Pinpoint the cell where the given text exists, returning its (x, y) midpoint coordinate. 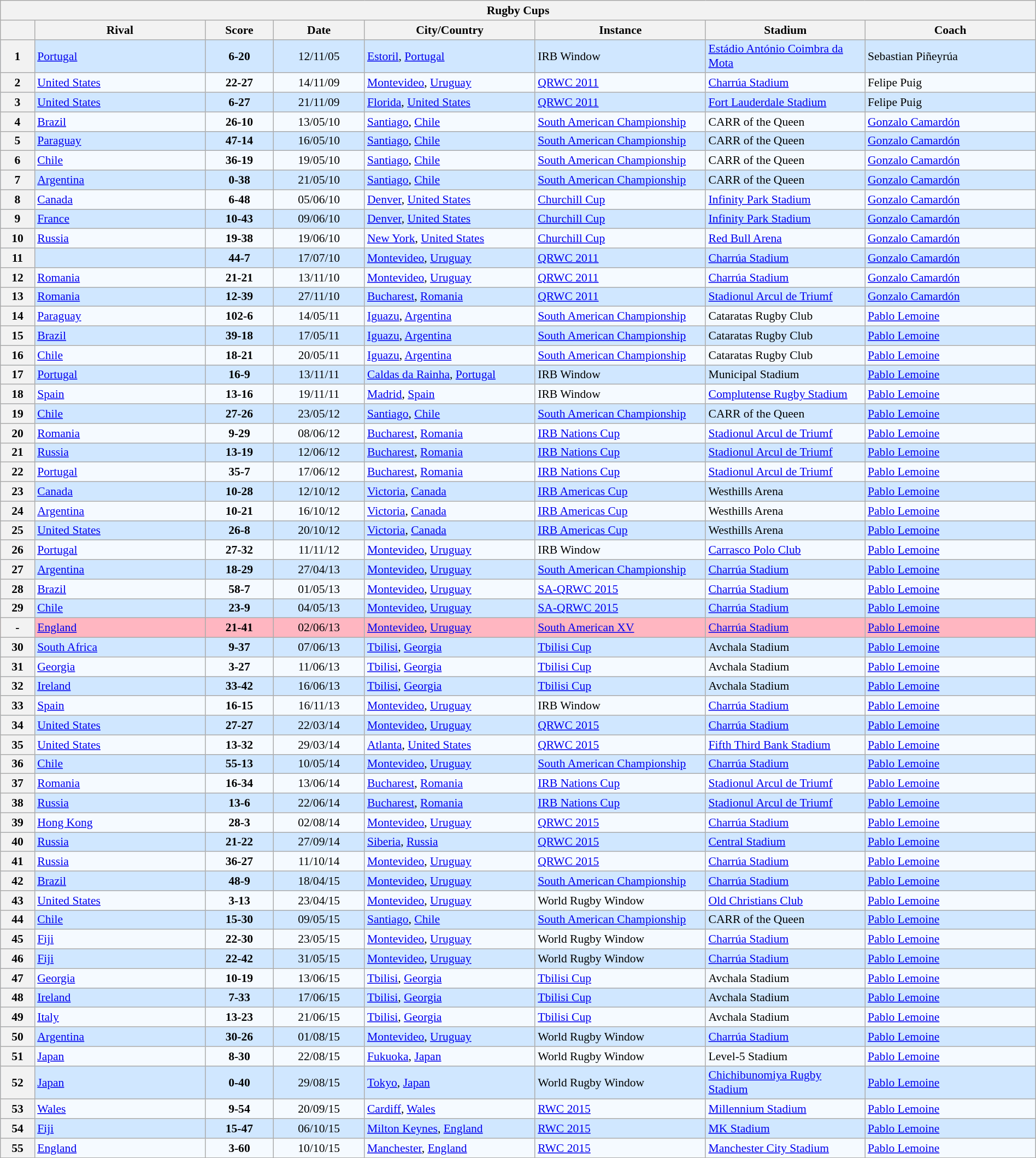
13/11/11 (319, 375)
35 (17, 745)
10 (17, 239)
Level-5 Stadium (785, 1056)
10-43 (239, 219)
16/11/13 (319, 706)
7 (17, 180)
18-29 (239, 569)
55 (17, 1148)
13-19 (239, 452)
21/06/15 (319, 1018)
27 (17, 569)
3 (17, 102)
06/10/15 (319, 1128)
22-27 (239, 83)
13 (17, 297)
9-54 (239, 1109)
Milton Keynes, England (450, 1128)
35-7 (239, 472)
23/05/12 (319, 414)
20/09/15 (319, 1109)
6-48 (239, 199)
48-9 (239, 881)
10/10/15 (319, 1148)
19 (17, 414)
Wales (120, 1109)
33 (17, 706)
22 (17, 472)
23/05/15 (319, 939)
19/11/11 (319, 395)
26-8 (239, 531)
11/10/14 (319, 862)
Atlanta, United States (450, 745)
15-30 (239, 920)
29 (17, 608)
6-20 (239, 56)
4 (17, 122)
01/05/13 (319, 589)
6-27 (239, 102)
55-13 (239, 764)
27/09/14 (319, 842)
27-32 (239, 550)
20 (17, 433)
Fifth Third Bank Stadium (785, 745)
31/05/15 (319, 959)
Municipal Stadium (785, 375)
16-34 (239, 784)
23 (17, 492)
48 (17, 998)
5 (17, 141)
Florida, United States (450, 102)
42 (17, 881)
16/06/13 (319, 686)
0-40 (239, 1082)
16 (17, 355)
28-3 (239, 822)
9-29 (239, 433)
15-47 (239, 1128)
21/05/10 (319, 180)
Red Bull Arena (785, 239)
36-19 (239, 161)
58-7 (239, 589)
37 (17, 784)
49 (17, 1018)
40 (17, 842)
14/05/11 (319, 316)
15 (17, 336)
3-13 (239, 901)
13/06/14 (319, 784)
12/06/12 (319, 452)
09/05/15 (319, 920)
25 (17, 531)
44 (17, 920)
Cardiff, Wales (450, 1109)
Hong Kong (120, 822)
16-9 (239, 375)
10/05/14 (319, 764)
Millennium Stadium (785, 1109)
0-38 (239, 180)
29/03/14 (319, 745)
13-23 (239, 1018)
Fukuoka, Japan (450, 1056)
Rival (120, 30)
8 (17, 199)
3-27 (239, 667)
Coach (950, 30)
13-6 (239, 803)
18/04/15 (319, 881)
41 (17, 862)
Tokyo, Japan (450, 1082)
23/04/15 (319, 901)
102-6 (239, 316)
31 (17, 667)
32 (17, 686)
13/05/10 (319, 122)
21 (17, 452)
13/06/15 (319, 978)
13-32 (239, 745)
21-21 (239, 278)
34 (17, 725)
08/06/12 (319, 433)
3-60 (239, 1148)
11/06/13 (319, 667)
14 (17, 316)
17/06/15 (319, 998)
43 (17, 901)
South Africa (120, 648)
45 (17, 939)
Madrid, Spain (450, 395)
14/11/09 (319, 83)
Manchester City Stadium (785, 1148)
09/06/10 (319, 219)
Sebastian Piñeyrúa (950, 56)
6 (17, 161)
22/06/14 (319, 803)
MK Stadium (785, 1128)
10-21 (239, 511)
Carrasco Polo Club (785, 550)
26 (17, 550)
Central Stadium (785, 842)
New York, United States (450, 239)
07/06/13 (319, 648)
29/08/15 (319, 1082)
10-19 (239, 978)
51 (17, 1056)
Estoril, Portugal (450, 56)
16/05/10 (319, 141)
19/06/10 (319, 239)
11 (17, 258)
Estádio António Coimbra da Mota (785, 56)
18-21 (239, 355)
11/11/12 (319, 550)
44-7 (239, 258)
47-14 (239, 141)
27-26 (239, 414)
33-42 (239, 686)
27-27 (239, 725)
47 (17, 978)
22-30 (239, 939)
9-37 (239, 648)
27/11/10 (319, 297)
16/10/12 (319, 511)
22-42 (239, 959)
36 (17, 764)
City/Country (450, 30)
2 (17, 83)
Instance (620, 30)
Old Christians Club (785, 901)
Stadium (785, 30)
01/08/15 (319, 1037)
7-33 (239, 998)
19-38 (239, 239)
04/05/13 (319, 608)
02/06/13 (319, 628)
Siberia, Russia (450, 842)
Chichibunomiya Rugby Stadium (785, 1082)
- (17, 628)
France (120, 219)
20/05/11 (319, 355)
12-39 (239, 297)
27/04/13 (319, 569)
Complutense Rugby Stadium (785, 395)
Manchester, England (450, 1148)
9 (17, 219)
36-27 (239, 862)
54 (17, 1128)
23-9 (239, 608)
13/11/10 (319, 278)
18 (17, 395)
24 (17, 511)
30-26 (239, 1037)
12 (17, 278)
17/06/12 (319, 472)
12/11/05 (319, 56)
17/05/11 (319, 336)
Date (319, 30)
21-22 (239, 842)
17 (17, 375)
26-10 (239, 122)
22/08/15 (319, 1056)
46 (17, 959)
53 (17, 1109)
Score (239, 30)
52 (17, 1082)
22/03/14 (319, 725)
19/05/10 (319, 161)
02/08/14 (319, 822)
South American XV (620, 628)
Rugby Cups (518, 10)
1 (17, 56)
20/10/12 (319, 531)
30 (17, 648)
17/07/10 (319, 258)
50 (17, 1037)
21-41 (239, 628)
39 (17, 822)
10-28 (239, 492)
Caldas da Rainha, Portugal (450, 375)
05/06/10 (319, 199)
38 (17, 803)
16-15 (239, 706)
28 (17, 589)
8-30 (239, 1056)
Italy (120, 1018)
12/10/12 (319, 492)
13-16 (239, 395)
Fort Lauderdale Stadium (785, 102)
21/11/09 (319, 102)
39-18 (239, 336)
